Capture the cell that displays the provided text and extract its (X, Y) central coordinate. 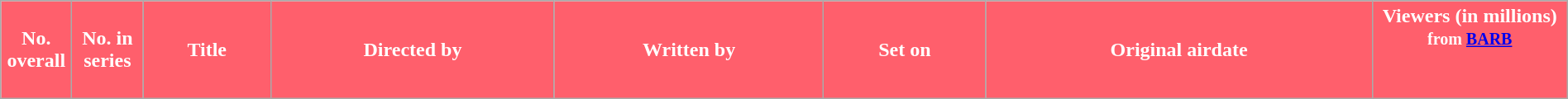
No.overall (36, 49)
Written by (688, 49)
No. inseries (108, 49)
Title (207, 49)
Viewers (in millions)from BARB (1470, 49)
Directed by (414, 49)
Original airdate (1179, 49)
Set on (905, 49)
